From the cell containing the given text, extract its center point as [X, Y] coordinate. 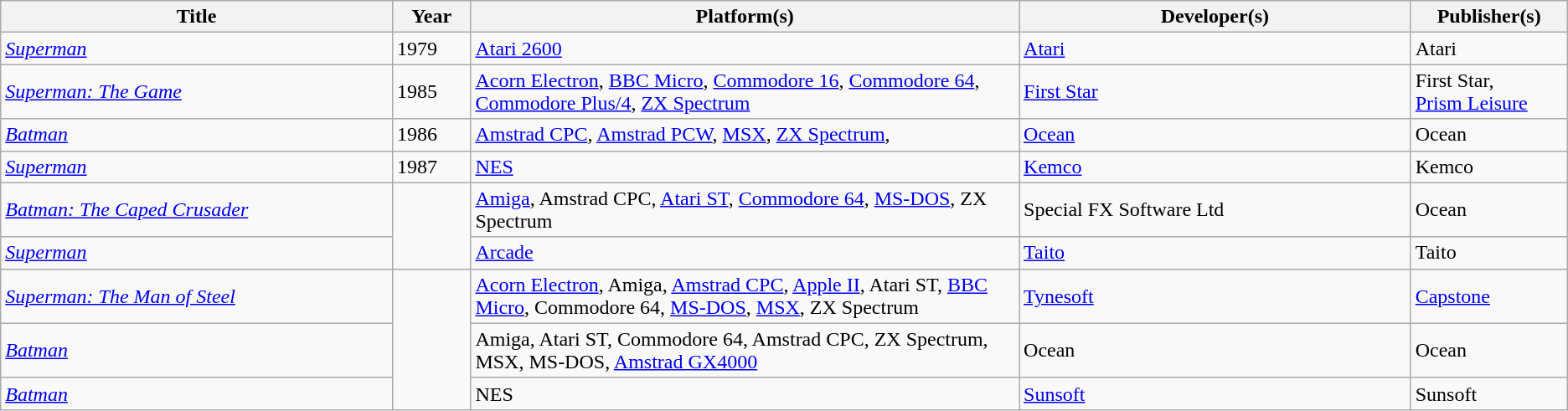
Superman: The Man of Steel [197, 296]
Publisher(s) [1489, 17]
1985 [431, 92]
First Star, Prism Leisure [1489, 92]
First Star [1215, 92]
1979 [431, 49]
1986 [431, 135]
Superman: The Game [197, 92]
Capstone [1489, 296]
Acorn Electron, BBC Micro, Commodore 16, Commodore 64, Commodore Plus/4, ZX Spectrum [745, 92]
Year [431, 17]
Platform(s) [745, 17]
Title [197, 17]
Amstrad CPC, Amstrad PCW, MSX, ZX Spectrum, [745, 135]
Developer(s) [1215, 17]
Tynesoft [1215, 296]
Arcade [745, 253]
Special FX Software Ltd [1215, 209]
Amiga, Amstrad CPC, Atari ST, Commodore 64, MS-DOS, ZX Spectrum [745, 209]
1987 [431, 167]
Batman: The Caped Crusader [197, 209]
Acorn Electron, Amiga, Amstrad CPC, Apple II, Atari ST, BBC Micro, Commodore 64, MS-DOS, MSX, ZX Spectrum [745, 296]
Atari 2600 [745, 49]
Amiga, Atari ST, Commodore 64, Amstrad CPC, ZX Spectrum, MSX, MS-DOS, Amstrad GX4000 [745, 350]
